Identify which cell holds the provided text, then report its [X, Y] central coordinate. 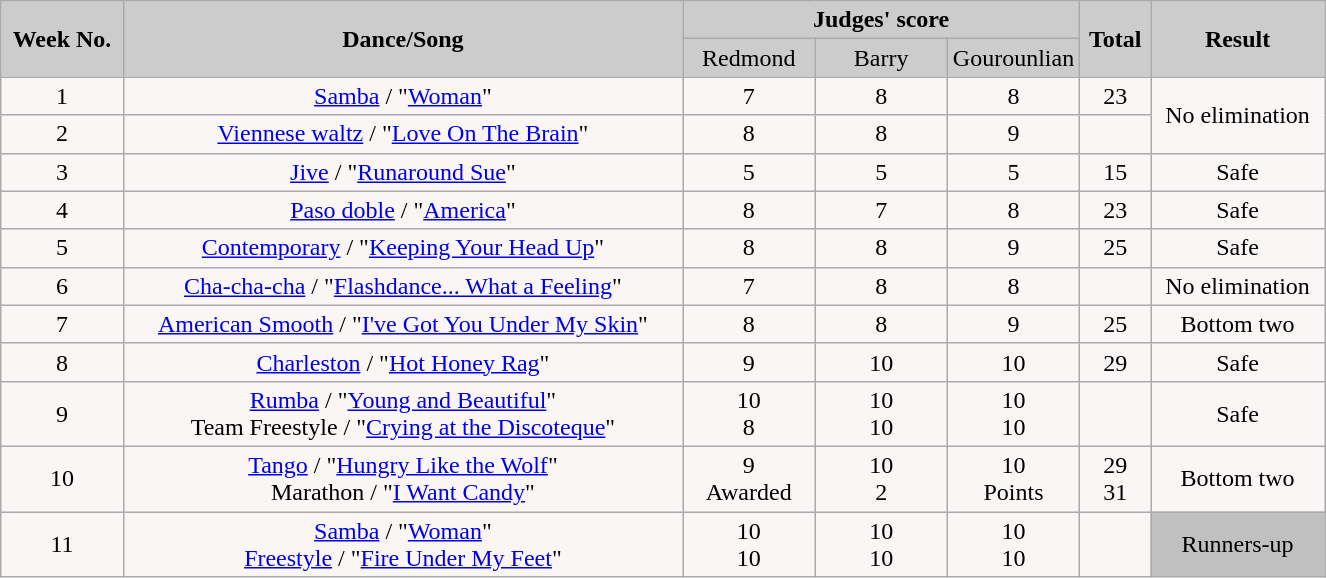
3 [62, 172]
Redmond [749, 58]
2 [62, 134]
29 [1116, 362]
American Smooth / "I've Got You Under My Skin" [402, 324]
Total [1116, 39]
1 [62, 96]
Charleston / "Hot Honey Rag" [402, 362]
Samba / "Woman" [402, 96]
Rumba / "Young and Beautiful"Team Freestyle / "Crying at the Discoteque" [402, 414]
11 [62, 544]
Paso doble / "America" [402, 210]
6 [62, 286]
Judges' score [882, 20]
108 [749, 414]
Barry [881, 58]
Viennese waltz / "Love On The Brain" [402, 134]
Samba / "Woman"Freestyle / "Fire Under My Feet" [402, 544]
4 [62, 210]
Contemporary / "Keeping Your Head Up" [402, 248]
Gourounlian [1013, 58]
Week No. [62, 39]
102 [881, 478]
Jive / "Runaround Sue" [402, 172]
Cha-cha-cha / "Flashdance... What a Feeling" [402, 286]
Runners-up [1238, 544]
Tango / "Hungry Like the Wolf"Marathon / "I Want Candy" [402, 478]
Result [1238, 39]
9Awarded [749, 478]
15 [1116, 172]
10Points [1013, 478]
Dance/Song [402, 39]
2931 [1116, 478]
